From the cell containing the given text, extract its center point as (x, y) coordinate. 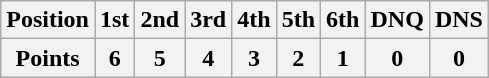
2 (298, 58)
3 (254, 58)
6 (114, 58)
1st (114, 20)
3rd (208, 20)
DNS (458, 20)
1 (343, 58)
5 (160, 58)
5th (298, 20)
6th (343, 20)
2nd (160, 20)
4 (208, 58)
DNQ (397, 20)
Points (48, 58)
Position (48, 20)
4th (254, 20)
